Return the [X, Y] coordinate for the center point of the cell that contains the specified text.  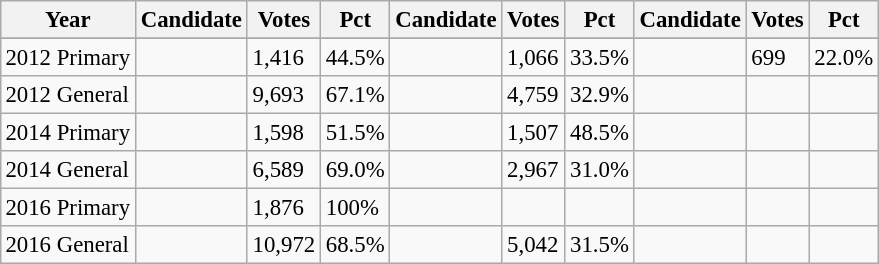
2016 Primary [68, 208]
32.9% [600, 95]
67.1% [356, 95]
2014 Primary [68, 133]
5,042 [534, 245]
31.5% [600, 245]
2012 General [68, 95]
2,967 [534, 170]
51.5% [356, 133]
33.5% [600, 57]
22.0% [844, 57]
68.5% [356, 245]
2012 Primary [68, 57]
44.5% [356, 57]
1,066 [534, 57]
2016 General [68, 245]
10,972 [284, 245]
6,589 [284, 170]
69.0% [356, 170]
9,693 [284, 95]
2014 General [68, 170]
31.0% [600, 170]
Year [68, 20]
1,598 [284, 133]
1,507 [534, 133]
48.5% [600, 133]
1,416 [284, 57]
699 [778, 57]
1,876 [284, 208]
100% [356, 208]
4,759 [534, 95]
